Extract the [X, Y] coordinate from the center of the cell holding the provided text.  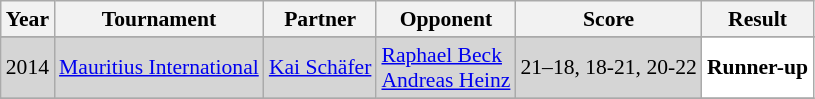
Year [28, 19]
Raphael Beck Andreas Heinz [446, 68]
Mauritius International [159, 68]
2014 [28, 68]
Tournament [159, 19]
Kai Schäfer [320, 68]
Score [608, 19]
Result [758, 19]
21–18, 18-21, 20-22 [608, 68]
Partner [320, 19]
Runner-up [758, 68]
Opponent [446, 19]
